Identify which cell holds the provided text, then report its [X, Y] central coordinate. 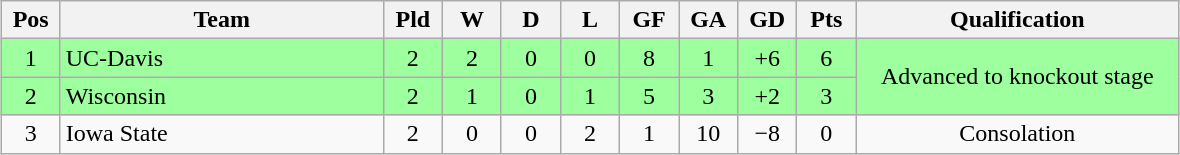
GA [708, 20]
Qualification [1018, 20]
6 [826, 58]
W [472, 20]
Pos [30, 20]
8 [650, 58]
+6 [768, 58]
UC-Davis [222, 58]
10 [708, 134]
Pts [826, 20]
Pld [412, 20]
−8 [768, 134]
Consolation [1018, 134]
L [590, 20]
5 [650, 96]
GD [768, 20]
Wisconsin [222, 96]
D [530, 20]
Advanced to knockout stage [1018, 77]
GF [650, 20]
Iowa State [222, 134]
Team [222, 20]
+2 [768, 96]
